Search for the cell housing the specified text and yield its [x, y] center coordinate. 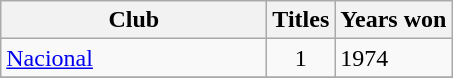
Years won [394, 20]
Titles [301, 20]
Club [134, 20]
1 [301, 58]
1974 [394, 58]
Nacional [134, 58]
